Scan for the cell matching the given text and deliver its [X, Y] coordinate at center. 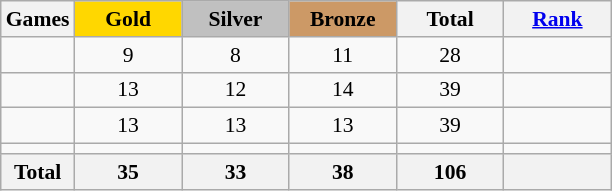
Bronze [342, 19]
12 [236, 90]
11 [342, 55]
106 [450, 172]
38 [342, 172]
Gold [128, 19]
8 [236, 55]
35 [128, 172]
9 [128, 55]
28 [450, 55]
33 [236, 172]
Rank [558, 19]
14 [342, 90]
Silver [236, 19]
Games [38, 19]
